Capture the cell that displays the provided text and extract its (X, Y) central coordinate. 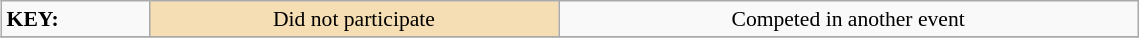
KEY: (76, 19)
Did not participate (354, 19)
Competed in another event (848, 19)
